Determine the (x, y) coordinate at the center of the cell enclosing the given text.  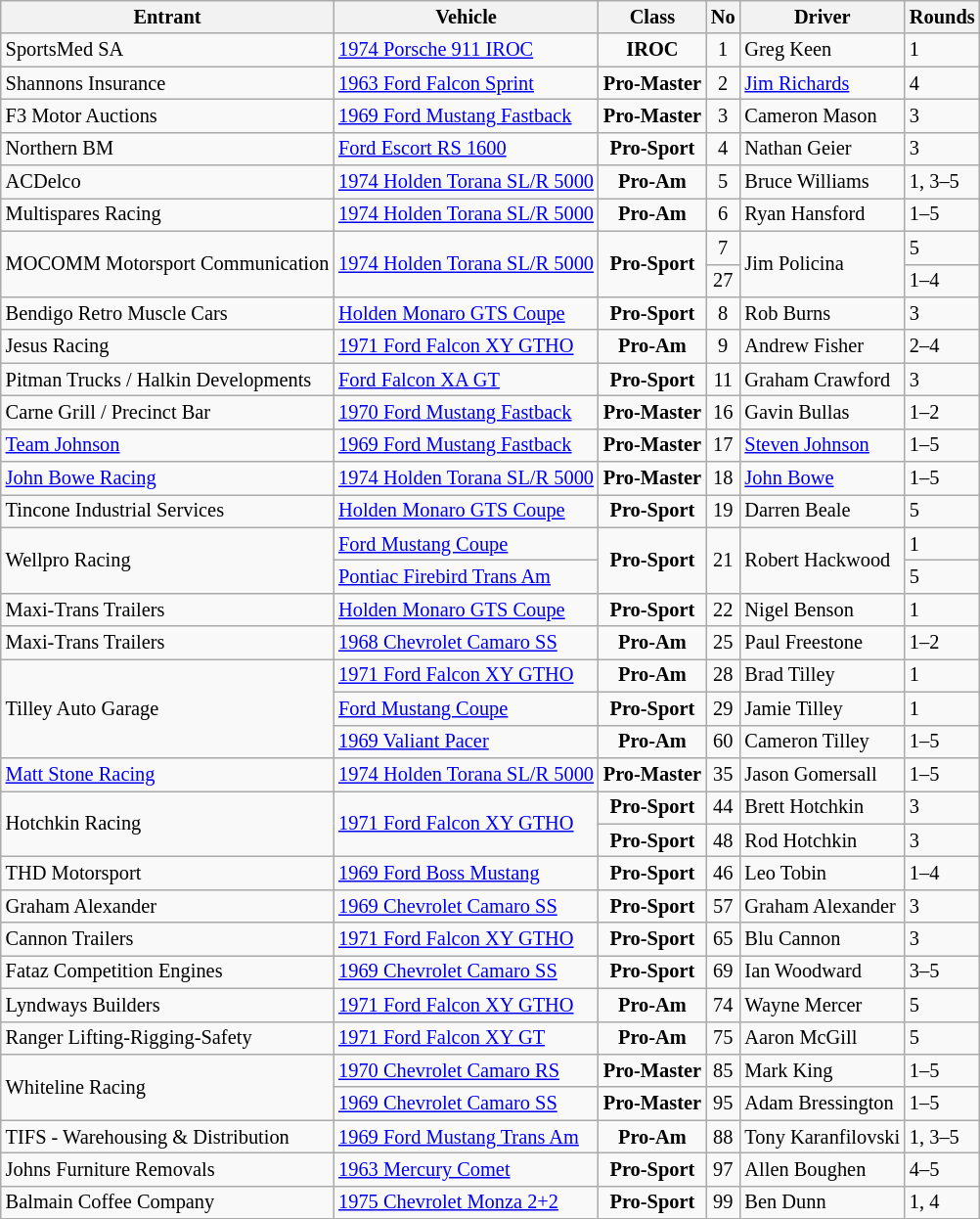
69 (724, 971)
Robert Hackwood (823, 560)
Vehicle (466, 17)
Brad Tilley (823, 675)
Cannon Trailers (167, 939)
1971 Ford Falcon XY GT (466, 1038)
57 (724, 906)
35 (724, 774)
74 (724, 1005)
Gavin Bullas (823, 412)
44 (724, 807)
60 (724, 742)
Lyndways Builders (167, 1005)
9 (724, 346)
Adam Bressington (823, 1104)
Tony Karanfilovski (823, 1137)
THD Motorsport (167, 873)
Greg Keen (823, 50)
16 (724, 412)
1974 Porsche 911 IROC (466, 50)
Cameron Tilley (823, 742)
Jamie Tilley (823, 708)
Ben Dunn (823, 1202)
IROC (652, 50)
8 (724, 313)
Cameron Mason (823, 115)
97 (724, 1169)
Team Johnson (167, 445)
Andrew Fisher (823, 346)
Pitman Trucks / Halkin Developments (167, 380)
Jesus Racing (167, 346)
29 (724, 708)
7 (724, 248)
Johns Furniture Removals (167, 1169)
Blu Cannon (823, 939)
Pontiac Firebird Trans Am (466, 576)
65 (724, 939)
2 (724, 83)
Rod Hotchkin (823, 840)
1963 Mercury Comet (466, 1169)
Jason Gomersall (823, 774)
Wayne Mercer (823, 1005)
Northern BM (167, 149)
Graham Crawford (823, 380)
Allen Boughen (823, 1169)
21 (724, 560)
1, 4 (943, 1202)
Entrant (167, 17)
F3 Motor Auctions (167, 115)
25 (724, 643)
48 (724, 840)
Jim Policina (823, 264)
18 (724, 478)
Bendigo Retro Muscle Cars (167, 313)
Ian Woodward (823, 971)
Mark King (823, 1070)
1969 Ford Mustang Trans Am (466, 1137)
SportsMed SA (167, 50)
95 (724, 1104)
1969 Valiant Pacer (466, 742)
46 (724, 873)
Rob Burns (823, 313)
6 (724, 214)
Matt Stone Racing (167, 774)
88 (724, 1137)
27 (724, 281)
Hotchkin Racing (167, 824)
John Bowe Racing (167, 478)
Nathan Geier (823, 149)
17 (724, 445)
Nigel Benson (823, 609)
1968 Chevrolet Camaro SS (466, 643)
Ford Falcon XA GT (466, 380)
TIFS - Warehousing & Distribution (167, 1137)
Aaron McGill (823, 1038)
Balmain Coffee Company (167, 1202)
1975 Chevrolet Monza 2+2 (466, 1202)
Fataz Competition Engines (167, 971)
Class (652, 17)
Brett Hotchkin (823, 807)
1970 Chevrolet Camaro RS (466, 1070)
Ranger Lifting-Rigging-Safety (167, 1038)
Shannons Insurance (167, 83)
Rounds (943, 17)
Driver (823, 17)
ACDelco (167, 182)
Whiteline Racing (167, 1086)
2–4 (943, 346)
Multispares Racing (167, 214)
Ryan Hansford (823, 214)
4–5 (943, 1169)
99 (724, 1202)
28 (724, 675)
Steven Johnson (823, 445)
No (724, 17)
1970 Ford Mustang Fastback (466, 412)
Paul Freestone (823, 643)
Carne Grill / Precinct Bar (167, 412)
22 (724, 609)
John Bowe (823, 478)
Jim Richards (823, 83)
1969 Ford Boss Mustang (466, 873)
Wellpro Racing (167, 560)
75 (724, 1038)
Leo Tobin (823, 873)
11 (724, 380)
Tincone Industrial Services (167, 511)
1963 Ford Falcon Sprint (466, 83)
Darren Beale (823, 511)
19 (724, 511)
3–5 (943, 971)
Ford Escort RS 1600 (466, 149)
85 (724, 1070)
Tilley Auto Garage (167, 708)
MOCOMM Motorsport Communication (167, 264)
Bruce Williams (823, 182)
